Determine the [x, y] coordinate at the center of the cell enclosing the given text.  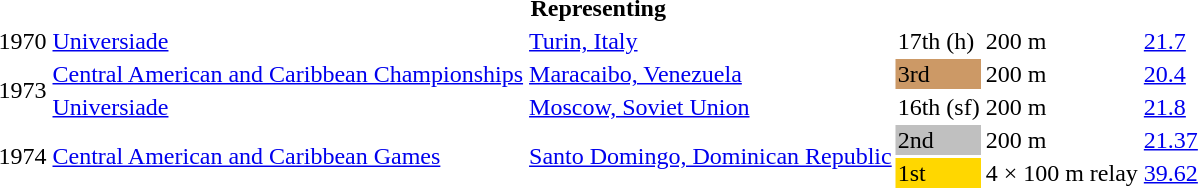
Central American and Caribbean Games [288, 156]
Santo Domingo, Dominican Republic [711, 156]
3rd [938, 74]
4 × 100 m relay [1062, 173]
Moscow, Soviet Union [711, 107]
Turin, Italy [711, 41]
17th (h) [938, 41]
1st [938, 173]
Maracaibo, Venezuela [711, 74]
16th (sf) [938, 107]
2nd [938, 140]
Central American and Caribbean Championships [288, 74]
